Capture the cell that displays the provided text and extract its [x, y] central coordinate. 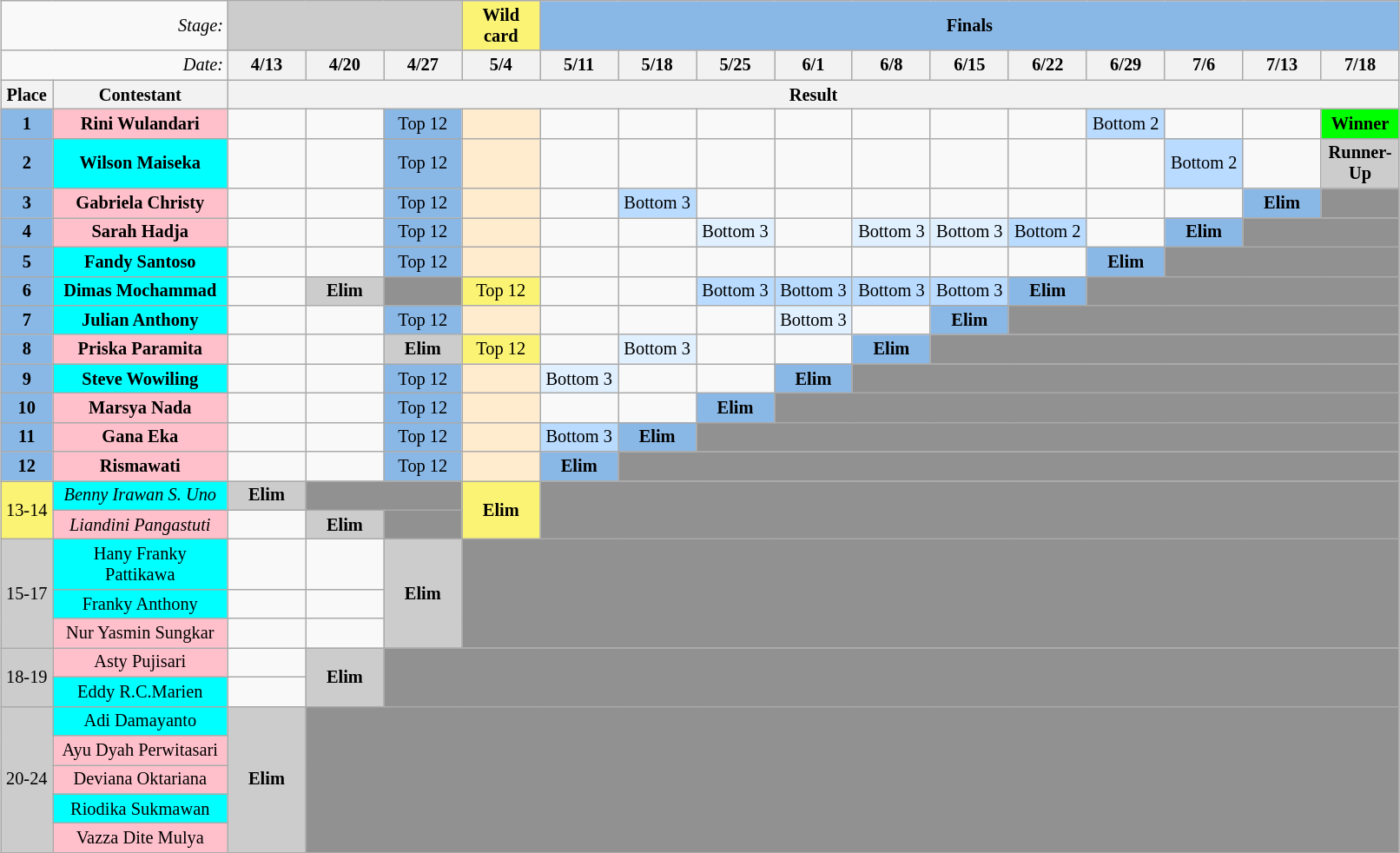
13-14 [27, 509]
5/4 [501, 65]
Dimas Mochammad [141, 291]
Franky Anthony [141, 604]
5 [27, 261]
Finals [969, 25]
Contestant [141, 95]
20-24 [27, 779]
Julian Anthony [141, 320]
Result [813, 95]
4/27 [423, 65]
Adi Damayanto [141, 721]
10 [27, 407]
4 [27, 232]
7 [27, 320]
7/13 [1282, 65]
Ayu Dyah Perwitasari [141, 750]
6 [27, 291]
8 [27, 349]
Rini Wulandari [141, 123]
1 [27, 123]
6/1 [814, 65]
Nur Yasmin Sungkar [141, 633]
5/25 [736, 65]
Place [27, 95]
11 [27, 437]
Gana Eka [141, 437]
5/11 [579, 65]
18-19 [27, 676]
Benny Irawan S. Uno [141, 495]
Priska Paramita [141, 349]
Stage: [115, 25]
2 [27, 163]
15-17 [27, 592]
6/8 [891, 65]
6/15 [969, 65]
Liandini Pangastuti [141, 525]
Rismawati [141, 466]
Eddy R.C.Marien [141, 691]
7/6 [1204, 65]
6/22 [1047, 65]
Runner-Up [1360, 163]
Vazza Dite Mulya [141, 837]
5/18 [657, 65]
Wild card [501, 25]
4/13 [267, 65]
Hany Franky Pattikawa [141, 564]
3 [27, 203]
4/20 [345, 65]
12 [27, 466]
Sarah Hadja [141, 232]
7/18 [1360, 65]
Deviana Oktariana [141, 779]
Steve Wowiling [141, 379]
9 [27, 379]
Asty Pujisari [141, 662]
Winner [1360, 123]
Wilson Maiseka [141, 163]
Gabriela Christy [141, 203]
6/29 [1126, 65]
Date: [115, 65]
Riodika Sukmawan [141, 809]
Marsya Nada [141, 407]
Fandy Santoso [141, 261]
